Output the (X, Y) coordinate of the center of the cell containing the given text.  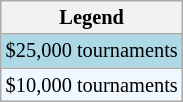
$25,000 tournaments (92, 51)
$10,000 tournaments (92, 85)
Legend (92, 17)
